Return (X, Y) of the center of cell containing provided text 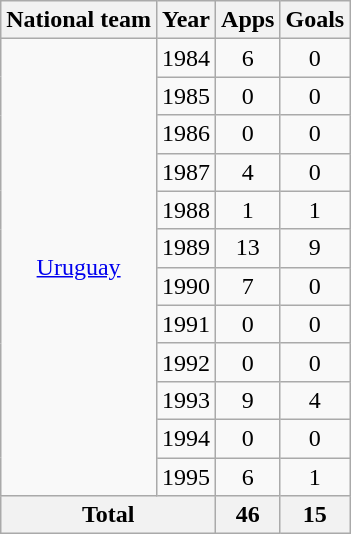
1991 (186, 324)
15 (315, 515)
1987 (186, 172)
1990 (186, 286)
1994 (186, 438)
National team (79, 20)
1992 (186, 362)
13 (248, 248)
1985 (186, 96)
Goals (315, 20)
Year (186, 20)
1995 (186, 477)
1986 (186, 134)
Uruguay (79, 268)
1993 (186, 400)
7 (248, 286)
1989 (186, 248)
1984 (186, 58)
1988 (186, 210)
Total (108, 515)
46 (248, 515)
Apps (248, 20)
